For the text-containing cell, return its midpoint in [X, Y] coordinate format. 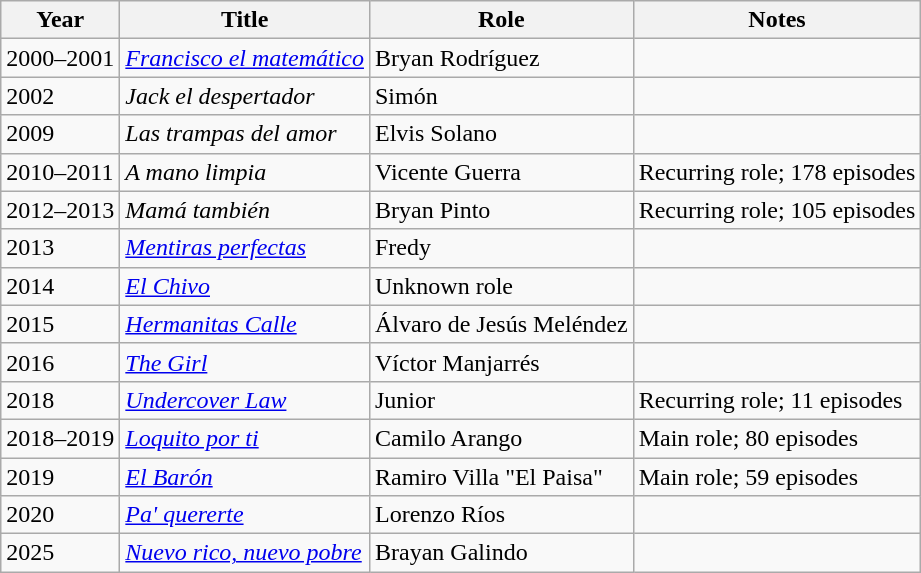
Bryan Pinto [501, 210]
Camilo Arango [501, 438]
El Barón [245, 477]
Recurring role; 105 episodes [777, 210]
Loquito por ti [245, 438]
Álvaro de Jesús Meléndez [501, 324]
2010–2011 [60, 172]
2015 [60, 324]
Main role; 59 episodes [777, 477]
2018–2019 [60, 438]
Unknown role [501, 286]
Nuevo rico, nuevo pobre [245, 553]
Recurring role; 178 episodes [777, 172]
Brayan Galindo [501, 553]
Title [245, 20]
2020 [60, 515]
Undercover Law [245, 400]
Junior [501, 400]
Recurring role; 11 episodes [777, 400]
Simón [501, 96]
2000–2001 [60, 58]
Las trampas del amor [245, 134]
Fredy [501, 248]
Elvis Solano [501, 134]
Role [501, 20]
Ramiro Villa "El Paisa" [501, 477]
A mano limpia [245, 172]
Mentiras perfectas [245, 248]
Lorenzo Ríos [501, 515]
Main role; 80 episodes [777, 438]
2014 [60, 286]
2002 [60, 96]
2012–2013 [60, 210]
Mamá también [245, 210]
Notes [777, 20]
The Girl [245, 362]
Pa' quererte [245, 515]
2019 [60, 477]
Víctor Manjarrés [501, 362]
2025 [60, 553]
Jack el despertador [245, 96]
2018 [60, 400]
Francisco el matemático [245, 58]
El Chivo [245, 286]
Vicente Guerra [501, 172]
Hermanitas Calle [245, 324]
Year [60, 20]
Bryan Rodríguez [501, 58]
2016 [60, 362]
2013 [60, 248]
2009 [60, 134]
